Detect which cell encompasses the target text, then output its [x, y] center coordinate. 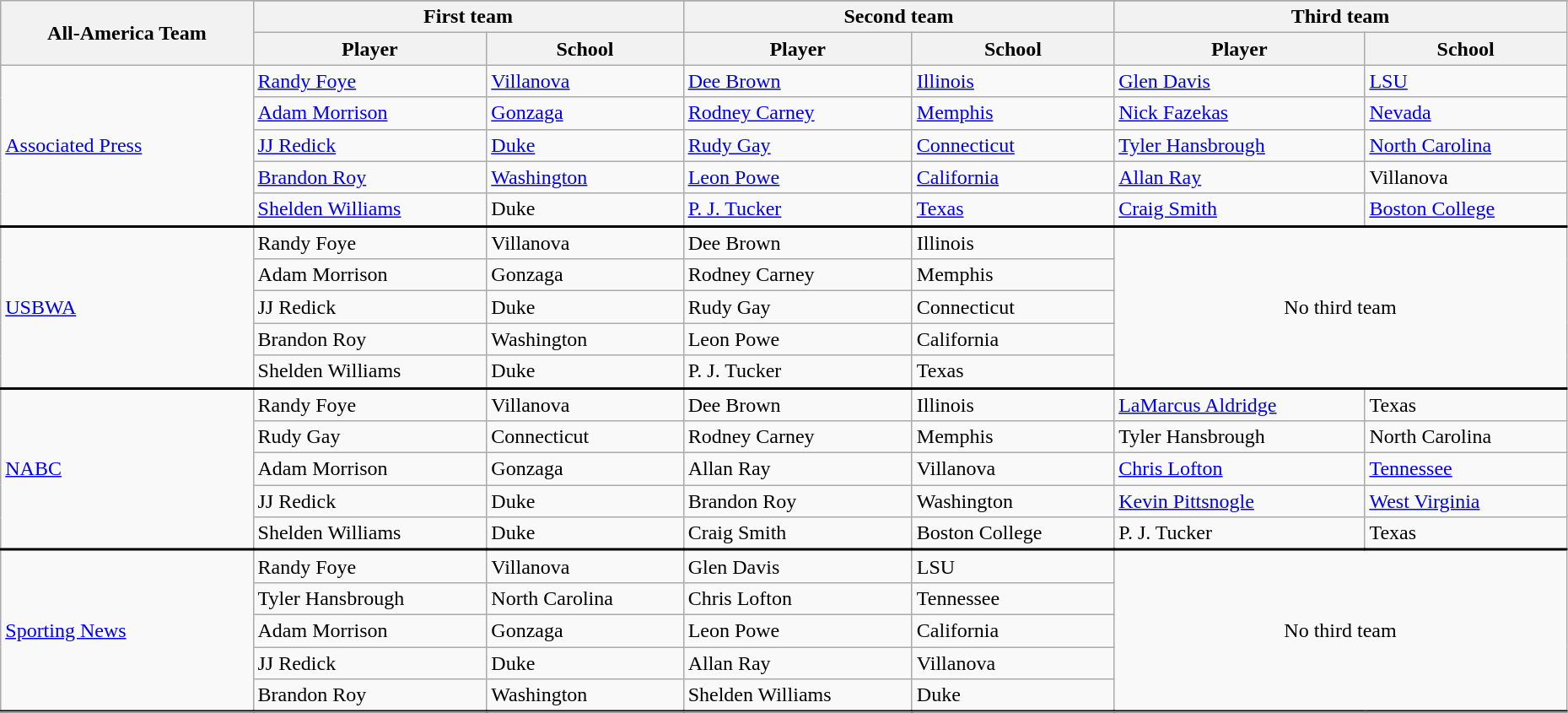
Nevada [1466, 113]
USBWA [127, 307]
Second team [899, 17]
West Virginia [1466, 501]
Associated Press [127, 145]
First team [468, 17]
All-America Team [127, 33]
LaMarcus Aldridge [1240, 405]
Nick Fazekas [1240, 113]
Third team [1341, 17]
Kevin Pittsnogle [1240, 501]
Sporting News [127, 631]
NABC [127, 469]
